Return [X, Y] of the center of cell containing provided text 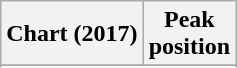
Chart (2017) [72, 34]
Peakposition [189, 34]
